From the cell containing the given text, extract its center point as (X, Y) coordinate. 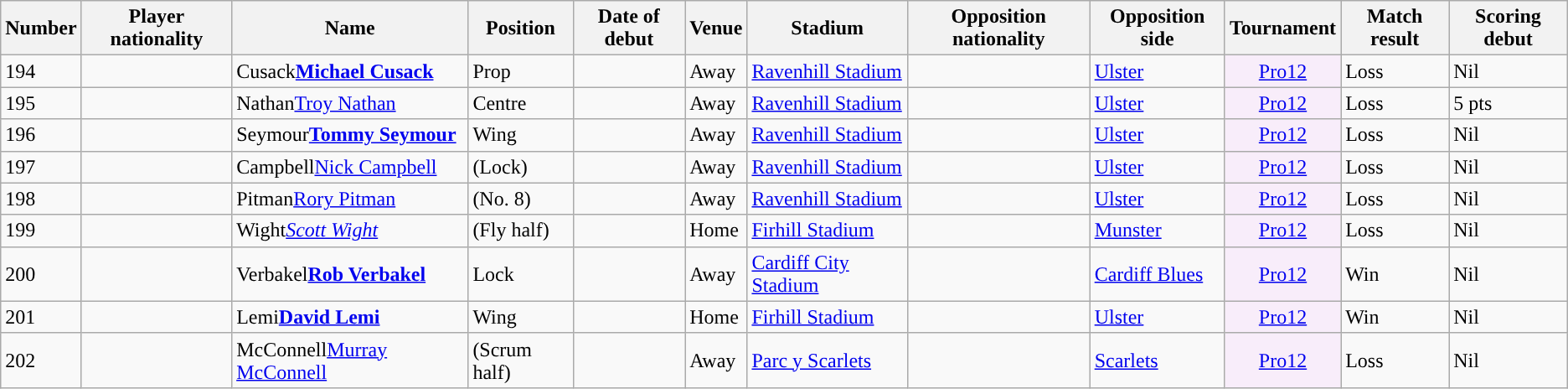
LemiDavid Lemi (350, 317)
194 (41, 71)
199 (41, 231)
Opposition side (1158, 29)
Tournament (1282, 29)
Match result (1395, 29)
Name (350, 29)
Prop (521, 71)
201 (41, 317)
Venue (716, 29)
McConnellMurray McConnell (350, 360)
VerbakelRob Verbakel (350, 273)
200 (41, 273)
WightScott Wight (350, 231)
CampbellNick Campbell (350, 167)
Cardiff Blues (1158, 273)
Position (521, 29)
5 pts (1509, 103)
(No. 8) (521, 199)
Scarlets (1158, 360)
(Lock) (521, 167)
SeymourTommy Seymour (350, 135)
197 (41, 167)
PitmanRory Pitman (350, 199)
Number (41, 29)
NathanTroy Nathan (350, 103)
198 (41, 199)
202 (41, 360)
(Scrum half) (521, 360)
Stadium (828, 29)
Date of debut (629, 29)
CusackMichael Cusack (350, 71)
(Fly half) (521, 231)
Scoring debut (1509, 29)
Parc y Scarlets (828, 360)
Player nationality (156, 29)
Opposition nationality (998, 29)
196 (41, 135)
Munster (1158, 231)
Lock (521, 273)
Centre (521, 103)
Cardiff City Stadium (828, 273)
195 (41, 103)
